Return [X, Y] of the center of cell containing provided text 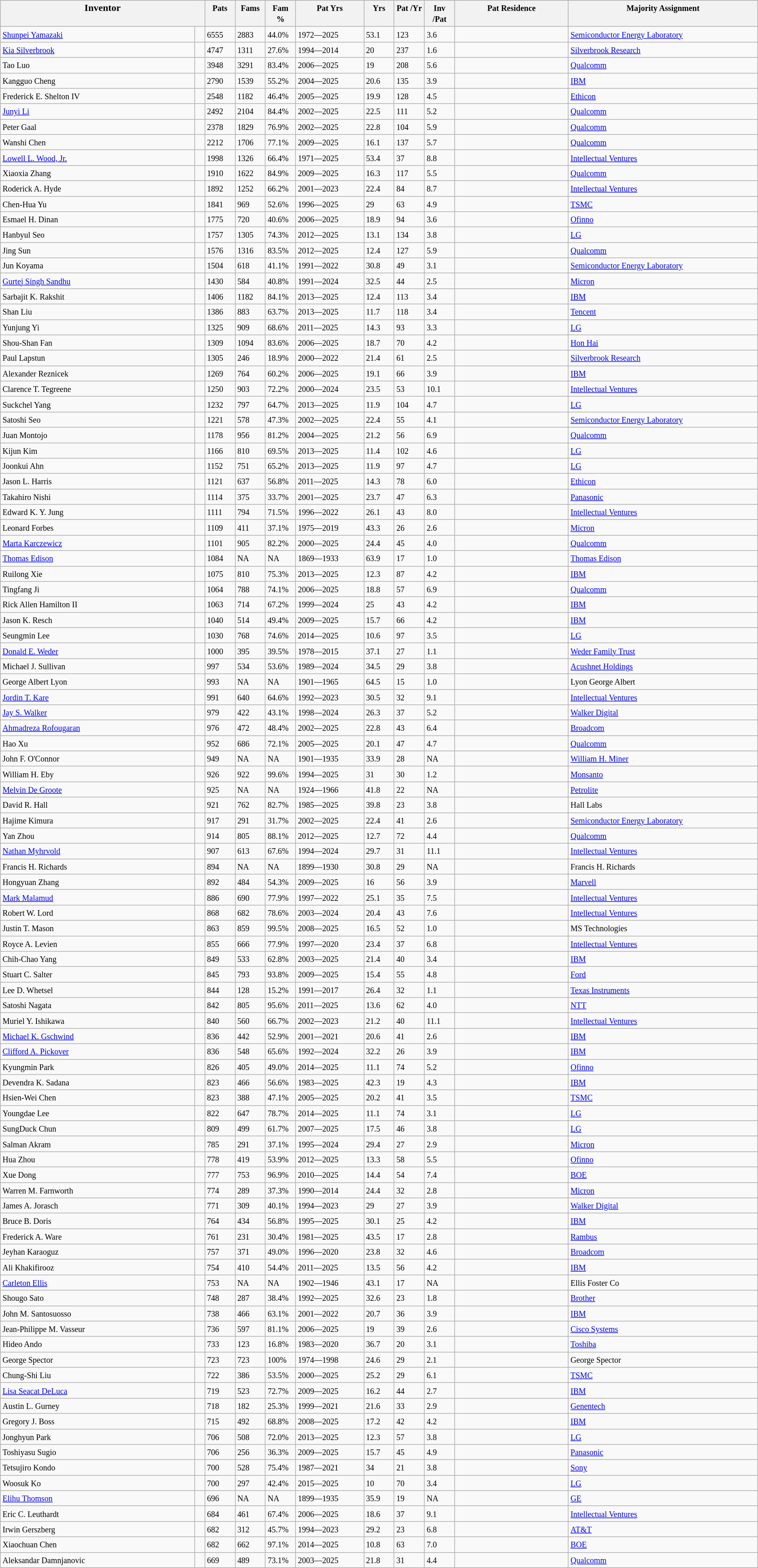
88.1% [280, 836]
508 [250, 1437]
926 [220, 774]
560 [250, 1021]
Kia Silverbrook [98, 50]
72.2% [280, 389]
Shan Liu [98, 312]
1075 [220, 574]
42.4% [280, 1483]
1504 [220, 266]
102 [409, 451]
1924—1966 [330, 789]
1539 [250, 81]
10.1 [440, 389]
82.7% [280, 805]
SungDuck Chun [98, 1128]
54 [409, 1174]
26.1 [379, 512]
714 [250, 604]
99.6% [280, 774]
845 [220, 974]
1325 [220, 327]
Hajime Kimura [98, 820]
30.4% [280, 1236]
72.1% [280, 743]
1892 [220, 188]
386 [250, 1375]
11.4 [379, 451]
23.7 [379, 497]
Marta Karczewicz [98, 543]
1178 [220, 435]
534 [250, 666]
Melvin De Groote [98, 789]
84.4% [280, 111]
4.1 [440, 419]
Woosuk Ko [98, 1483]
Takahiro Nishi [98, 497]
797 [250, 404]
461 [250, 1514]
Hon Hai [663, 343]
1992—2025 [330, 1298]
523 [250, 1390]
1901—1965 [330, 681]
Pat Residence [512, 14]
Kyungmin Park [98, 1067]
Kangguo Cheng [98, 81]
788 [250, 589]
20.2 [379, 1098]
2007—2025 [330, 1128]
925 [220, 789]
528 [250, 1468]
56.6% [280, 1082]
65.6% [280, 1051]
20.4 [379, 913]
1991—2022 [330, 266]
666 [250, 944]
1576 [220, 250]
67.4% [280, 1514]
13.1 [379, 235]
21.6 [379, 1406]
22.5 [379, 111]
748 [220, 1298]
309 [250, 1206]
66.7% [280, 1021]
Clarence T. Tegreene [98, 389]
2212 [220, 142]
Warren M. Farnworth [98, 1190]
434 [250, 1221]
61 [409, 358]
William H. Miner [663, 759]
1974—1998 [330, 1360]
Carleton Ellis [98, 1283]
Pats [220, 14]
39.5% [280, 651]
Hao Xu [98, 743]
231 [250, 1236]
37.1 [379, 651]
1987—2021 [330, 1468]
Aleksandar Damnjanovic [98, 1560]
40.6% [280, 219]
13.5 [379, 1267]
Chih-Chao Yang [98, 959]
1063 [220, 604]
Devendra K. Sadana [98, 1082]
69.5% [280, 451]
956 [250, 435]
MS Technologies [663, 928]
1997—2020 [330, 944]
Xiaoxia Zhang [98, 173]
Elihu Thomson [98, 1498]
Alexander Reznicek [98, 373]
10.6 [379, 635]
Michael K. Gschwind [98, 1036]
64.6% [280, 697]
5.6 [440, 65]
Hideo Ando [98, 1344]
761 [220, 1236]
762 [250, 805]
53.9% [280, 1159]
1990—2014 [330, 1190]
73.1% [280, 1560]
4.5 [440, 96]
Irwin Gerszberg [98, 1529]
1706 [250, 142]
NTT [663, 1005]
1775 [220, 219]
34 [379, 1468]
1250 [220, 389]
1000 [220, 651]
Salman Akram [98, 1144]
442 [250, 1036]
Marvell [663, 882]
58 [409, 1159]
388 [250, 1098]
43.3 [379, 528]
411 [250, 528]
909 [250, 327]
1841 [220, 204]
Seungmin Lee [98, 635]
Jason L. Harris [98, 481]
822 [220, 1113]
2104 [250, 111]
Shougo Sato [98, 1298]
Youngdae Lee [98, 1113]
1269 [220, 373]
John M. Santosuosso [98, 1313]
Cisco Systems [663, 1329]
55.2% [280, 81]
71.5% [280, 512]
95.6% [280, 1005]
754 [220, 1267]
1316 [250, 250]
18.8 [379, 589]
840 [220, 1021]
Pat /Yr [409, 14]
Michael J. Sullivan [98, 666]
82.2% [280, 543]
84 [409, 188]
1114 [220, 497]
25.2 [379, 1375]
1997—2022 [330, 897]
93.8% [280, 974]
Brother [663, 1298]
1995—2024 [330, 1144]
31.7% [280, 820]
4747 [220, 50]
1999—2021 [330, 1406]
182 [250, 1406]
1899—1935 [330, 1498]
29.2 [379, 1529]
16.5 [379, 928]
20.7 [379, 1313]
842 [220, 1005]
Inventor [103, 14]
3.3 [440, 327]
135 [409, 81]
100% [280, 1360]
Nathan Myhrvold [98, 851]
979 [220, 713]
Donald E. Weder [98, 651]
Chung-Shi Liu [98, 1375]
903 [250, 389]
Leonard Forbes [98, 528]
1094 [250, 343]
Toshiyasu Sugio [98, 1452]
49.4% [280, 620]
410 [250, 1267]
21.8 [379, 1560]
778 [220, 1159]
Ali Khakifirooz [98, 1267]
67.2% [280, 604]
2010—2025 [330, 1174]
53.6% [280, 666]
886 [220, 897]
Majority Assignment [663, 14]
99.5% [280, 928]
662 [250, 1545]
66.4% [280, 157]
63.1% [280, 1313]
Jordin T. Kare [98, 697]
Stuart C. Salter [98, 974]
Robert W. Lord [98, 913]
43.5 [379, 1236]
10.8 [379, 1545]
1998—2024 [330, 713]
2000—2024 [330, 389]
1121 [220, 481]
Weder Family Trust [663, 651]
Paul Lapstun [98, 358]
127 [409, 250]
991 [220, 697]
Acushnet Holdings [663, 666]
65.2% [280, 466]
826 [220, 1067]
Toshiba [663, 1344]
597 [250, 1329]
489 [250, 1560]
37.3% [280, 1190]
1992—2023 [330, 697]
1989—2024 [330, 666]
Sony [663, 1468]
Joonkui Ahn [98, 466]
74.6% [280, 635]
97.1% [280, 1545]
1996—2025 [330, 204]
24.6 [379, 1360]
96.9% [280, 1174]
36.7 [379, 1344]
Shou-Shan Fan [98, 343]
405 [250, 1067]
1994—2014 [330, 50]
49 [409, 266]
29.7 [379, 851]
993 [220, 681]
Jing Sun [98, 250]
1622 [250, 173]
12.7 [379, 836]
25.3% [280, 1406]
809 [220, 1128]
2548 [220, 96]
Suckchel Yang [98, 404]
647 [250, 1113]
19.9 [379, 96]
Satoshi Seo [98, 419]
16.8% [280, 1344]
3948 [220, 65]
2002—2023 [330, 1021]
113 [409, 296]
855 [220, 944]
36 [409, 1313]
Sarbajit K. Rakshit [98, 296]
1221 [220, 419]
16.3 [379, 173]
4.3 [440, 1082]
1972—2025 [330, 34]
23.8 [379, 1252]
640 [250, 697]
16.1 [379, 142]
40.8% [280, 281]
774 [220, 1190]
1996—2020 [330, 1252]
54.4% [280, 1267]
584 [250, 281]
Hsien-Wei Chen [98, 1098]
Tetsujiro Kondo [98, 1468]
1232 [220, 404]
Junyi Li [98, 111]
72.7% [280, 1390]
GE [663, 1498]
33.9 [379, 759]
1902—1946 [330, 1283]
111 [409, 111]
30.1 [379, 1221]
134 [409, 235]
2000—2022 [330, 358]
1111 [220, 512]
718 [220, 1406]
36.3% [280, 1452]
11.7 [379, 312]
4.8 [440, 974]
492 [250, 1421]
Chen-Hua Yu [98, 204]
32.6 [379, 1298]
2883 [250, 34]
44.0% [280, 34]
Fam % [280, 14]
312 [250, 1529]
2492 [220, 111]
Hongyuan Zhang [98, 882]
949 [220, 759]
1971—2025 [330, 157]
46 [409, 1128]
499 [250, 1128]
87 [409, 574]
Jason K. Resch [98, 620]
715 [220, 1421]
Rick Allen Hamilton II [98, 604]
720 [250, 219]
751 [250, 466]
1030 [220, 635]
1252 [250, 188]
868 [220, 913]
8.7 [440, 188]
757 [220, 1252]
785 [220, 1144]
7.6 [440, 913]
41.1% [280, 266]
72 [409, 836]
118 [409, 312]
Xiaochuan Chen [98, 1545]
1152 [220, 466]
John F. O'Connor [98, 759]
15.4 [379, 974]
Juan Montojo [98, 435]
23.5 [379, 389]
52.9% [280, 1036]
1.2 [440, 774]
26.3 [379, 713]
5.7 [440, 142]
67.6% [280, 851]
883 [250, 312]
Kijun Kim [98, 451]
13.3 [379, 1159]
690 [250, 897]
Frederick E. Shelton IV [98, 96]
63.7% [280, 312]
6.1 [440, 1375]
74.3% [280, 235]
Pat Yrs [330, 14]
1.8 [440, 1298]
1994—2025 [330, 774]
Xue Dong [98, 1174]
17.2 [379, 1421]
738 [220, 1313]
2378 [220, 127]
22 [409, 789]
Texas Instruments [663, 990]
Petrolite [663, 789]
18.9 [379, 219]
914 [220, 836]
78.7% [280, 1113]
16.2 [379, 1390]
43.1 [379, 1283]
76.9% [280, 127]
29.4 [379, 1144]
39.8 [379, 805]
907 [220, 851]
1757 [220, 235]
63.9 [379, 558]
84.9% [280, 173]
289 [250, 1190]
969 [250, 204]
Justin T. Mason [98, 928]
19.1 [379, 373]
237 [409, 50]
1311 [250, 50]
1309 [220, 343]
514 [250, 620]
613 [250, 851]
422 [250, 713]
Yunjung Yi [98, 327]
1981—2025 [330, 1236]
Jay S. Walker [98, 713]
2015—2025 [330, 1483]
42.3 [379, 1082]
Jeyhan Karaoguz [98, 1252]
7.0 [440, 1545]
54.3% [280, 882]
18.6 [379, 1514]
Gregory J. Boss [98, 1421]
14.4 [379, 1174]
1899—1930 [330, 866]
736 [220, 1329]
68.6% [280, 327]
1994—2024 [330, 851]
2001—2022 [330, 1313]
246 [250, 358]
Lisa Seacat DeLuca [98, 1390]
45.7% [280, 1529]
39 [409, 1329]
77.1% [280, 142]
484 [250, 882]
696 [220, 1498]
Peter Gaal [98, 127]
1.6 [440, 50]
32.2 [379, 1051]
Tencent [663, 312]
53 [409, 389]
733 [220, 1344]
13.6 [379, 1005]
35.9 [379, 1498]
43.1% [280, 713]
83.4% [280, 65]
578 [250, 419]
Austin L. Gurney [98, 1406]
669 [220, 1560]
Yan Zhou [98, 836]
Hua Zhou [98, 1159]
Mark Malamud [98, 897]
60.2% [280, 373]
64.7% [280, 404]
78 [409, 481]
62.8% [280, 959]
26.4 [379, 990]
719 [220, 1390]
81.1% [280, 1329]
922 [250, 774]
Clifford A. Pickover [98, 1051]
7.5 [440, 897]
1991—2024 [330, 281]
Muriel Y. Ishikawa [98, 1021]
20.1 [379, 743]
53.5% [280, 1375]
83.5% [280, 250]
777 [220, 1174]
1985—2025 [330, 805]
1869—1933 [330, 558]
48.4% [280, 728]
1978—2015 [330, 651]
64.5 [379, 681]
68.8% [280, 1421]
28 [409, 759]
AT&T [663, 1529]
3291 [250, 65]
684 [220, 1514]
30 [409, 774]
52 [409, 928]
419 [250, 1159]
33.7% [280, 497]
Hanbyul Seo [98, 235]
976 [220, 728]
27.6% [280, 50]
35 [409, 897]
8.8 [440, 157]
Jun Koyama [98, 266]
42 [409, 1421]
256 [250, 1452]
Yrs [379, 14]
395 [250, 651]
16 [379, 882]
844 [220, 990]
Genentech [663, 1406]
1975—2019 [330, 528]
472 [250, 728]
15.2% [280, 990]
62 [409, 1005]
Hall Labs [663, 805]
38.4% [280, 1298]
30.5 [379, 697]
1166 [220, 451]
371 [250, 1252]
Wanshi Chen [98, 142]
2001—2023 [330, 188]
93 [409, 327]
Royce A. Levien [98, 944]
Frederick A. Ware [98, 1236]
1430 [220, 281]
1109 [220, 528]
997 [220, 666]
Edward K. Y. Jung [98, 512]
25.1 [379, 897]
6.0 [440, 481]
Fams [250, 14]
548 [250, 1051]
72.0% [280, 1437]
8.0 [440, 512]
66.2% [280, 188]
Esmael H. Dinan [98, 219]
52.6% [280, 204]
1995—2025 [330, 1221]
6.4 [440, 728]
Ford [663, 974]
94 [409, 219]
Inv /Pat [440, 14]
859 [250, 928]
1910 [220, 173]
18.7 [379, 343]
74.1% [280, 589]
768 [250, 635]
21 [409, 1468]
Satoshi Nagata [98, 1005]
7.4 [440, 1174]
1996—2022 [330, 512]
2790 [220, 81]
David R. Hall [98, 805]
41.8 [379, 789]
1901—1935 [330, 759]
1983—2020 [330, 1344]
533 [250, 959]
894 [220, 866]
Jonghyun Park [98, 1437]
771 [220, 1206]
Gurtej Singh Sandhu [98, 281]
1992—2024 [330, 1051]
10 [379, 1483]
618 [250, 266]
905 [250, 543]
921 [220, 805]
1991—2017 [330, 990]
1999—2024 [330, 604]
Jean-Philippe M. Vasseur [98, 1329]
1829 [250, 127]
Ruilong Xie [98, 574]
Ellis Foster Co [663, 1283]
17.5 [379, 1128]
1326 [250, 157]
18.9% [280, 358]
40.1% [280, 1206]
2.7 [440, 1390]
2001—2025 [330, 497]
75.3% [280, 574]
793 [250, 974]
84.1% [280, 296]
81.2% [280, 435]
287 [250, 1298]
53.4 [379, 157]
892 [220, 882]
Monsanto [663, 774]
23.4 [379, 944]
137 [409, 142]
917 [220, 820]
794 [250, 512]
375 [250, 497]
2.1 [440, 1360]
6555 [220, 34]
863 [220, 928]
Rambus [663, 1236]
83.6% [280, 343]
Lowell L. Wood, Jr. [98, 157]
15 [409, 681]
722 [220, 1375]
Lyon George Albert [663, 681]
297 [250, 1483]
George Albert Lyon [98, 681]
1064 [220, 589]
32.5 [379, 281]
34.5 [379, 666]
6.3 [440, 497]
William H. Eby [98, 774]
1084 [220, 558]
James A. Jorasch [98, 1206]
53.1 [379, 34]
Bruce B. Doris [98, 1221]
Tingfang Ji [98, 589]
Tao Luo [98, 65]
1040 [220, 620]
33 [409, 1406]
952 [220, 743]
637 [250, 481]
Roderick A. Hyde [98, 188]
208 [409, 65]
Shunpei Yamazaki [98, 34]
1998 [220, 157]
Eric C. Leuthardt [98, 1514]
78.6% [280, 913]
117 [409, 173]
61.7% [280, 1128]
47.1% [280, 1098]
46.4% [280, 96]
2003—2024 [330, 913]
47.3% [280, 419]
849 [220, 959]
Lee D. Whetsel [98, 990]
1406 [220, 296]
1386 [220, 312]
Ahmadreza Rofougaran [98, 728]
686 [250, 743]
75.4% [280, 1468]
1101 [220, 543]
1983—2025 [330, 1082]
2001—2021 [330, 1036]
